Pinpoint the cell where the given text exists, returning its (X, Y) midpoint coordinate. 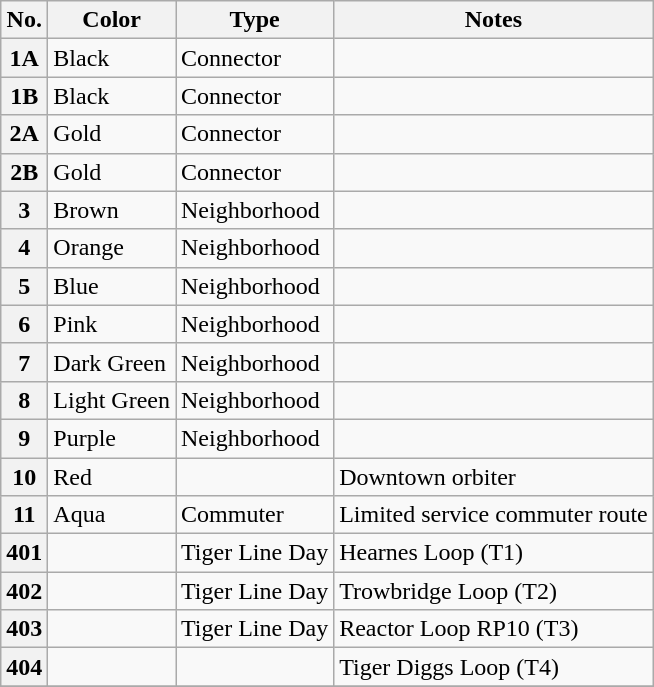
Purple (112, 438)
2A (24, 134)
Blue (112, 286)
1A (24, 58)
10 (24, 477)
402 (24, 591)
Commuter (255, 515)
Type (255, 20)
Light Green (112, 400)
401 (24, 553)
Limited service commuter route (494, 515)
8 (24, 400)
4 (24, 248)
7 (24, 362)
Tiger Diggs Loop (T4) (494, 667)
9 (24, 438)
6 (24, 324)
Pink (112, 324)
1B (24, 96)
Downtown orbiter (494, 477)
Hearnes Loop (T1) (494, 553)
5 (24, 286)
2B (24, 172)
Orange (112, 248)
No. (24, 20)
Notes (494, 20)
Trowbridge Loop (T2) (494, 591)
3 (24, 210)
Red (112, 477)
Color (112, 20)
404 (24, 667)
Brown (112, 210)
Reactor Loop RP10 (T3) (494, 629)
Dark Green (112, 362)
Aqua (112, 515)
403 (24, 629)
11 (24, 515)
